From the cell containing the given text, extract its center point as (x, y) coordinate. 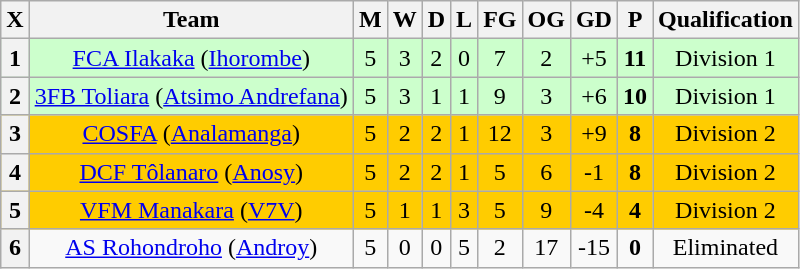
11 (634, 58)
L (464, 20)
7 (500, 58)
FG (500, 20)
AS Rohondroho (Androy) (191, 248)
M (370, 20)
FCA Ilakaka (Ihorombe) (191, 58)
+5 (594, 58)
12 (500, 134)
Eliminated (726, 248)
+9 (594, 134)
-15 (594, 248)
P (634, 20)
GD (594, 20)
X (15, 20)
COSFA (Analamanga) (191, 134)
-4 (594, 210)
DCF Tôlanaro (Anosy) (191, 172)
W (404, 20)
Team (191, 20)
10 (634, 96)
Qualification (726, 20)
OG (546, 20)
D (436, 20)
17 (546, 248)
+6 (594, 96)
3FB Toliara (Atsimo Andrefana) (191, 96)
VFM Manakara (V7V) (191, 210)
-1 (594, 172)
